Capture the cell that displays the provided text and extract its (x, y) central coordinate. 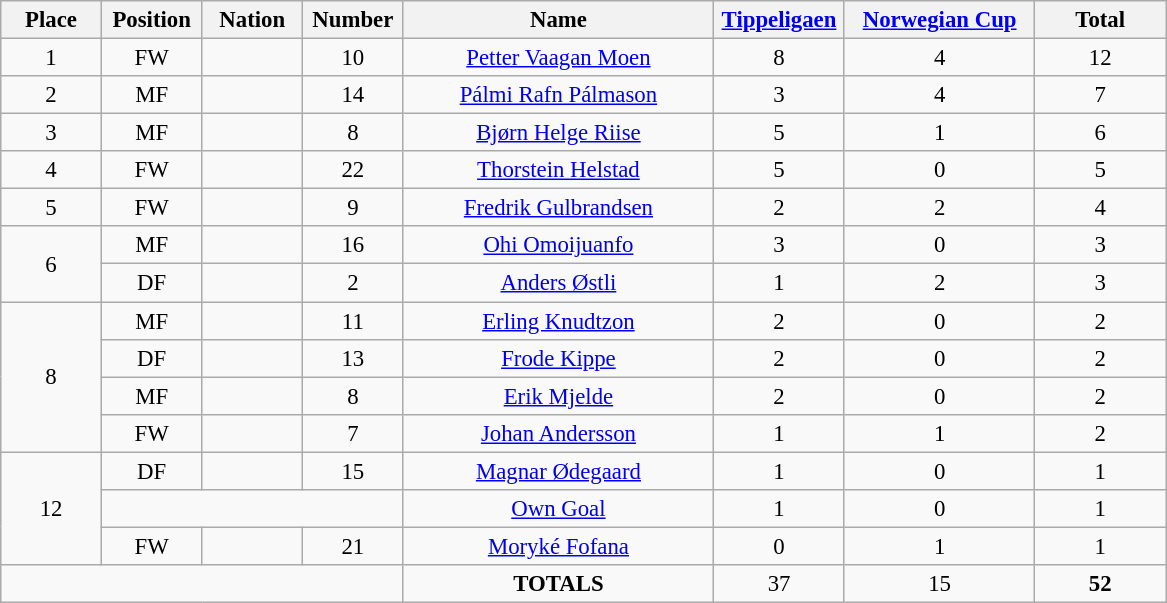
21 (354, 546)
Erik Mjelde (558, 396)
Erling Knudtzon (558, 321)
Nation (252, 20)
Norwegian Cup (940, 20)
Johan Andersson (558, 433)
Anders Østli (558, 283)
Fredrik Gulbrandsen (558, 208)
Petter Vaagan Moen (558, 58)
TOTALS (558, 584)
9 (354, 208)
Own Goal (558, 509)
37 (780, 584)
Tippeligaen (780, 20)
14 (354, 95)
16 (354, 245)
Ohi Omoijuanfo (558, 245)
Place (52, 20)
52 (1100, 584)
Position (152, 20)
11 (354, 321)
Pálmi Rafn Pálmason (558, 95)
Bjørn Helge Riise (558, 133)
22 (354, 170)
Total (1100, 20)
Number (354, 20)
13 (354, 358)
Thorstein Helstad (558, 170)
Frode Kippe (558, 358)
Moryké Fofana (558, 546)
Name (558, 20)
10 (354, 58)
Magnar Ødegaard (558, 471)
